Detect which cell encompasses the target text, then output its [x, y] center coordinate. 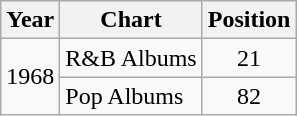
Chart [131, 20]
R&B Albums [131, 58]
Position [249, 20]
82 [249, 96]
21 [249, 58]
1968 [30, 77]
Year [30, 20]
Pop Albums [131, 96]
